Pinpoint the cell where the given text exists, returning its [x, y] midpoint coordinate. 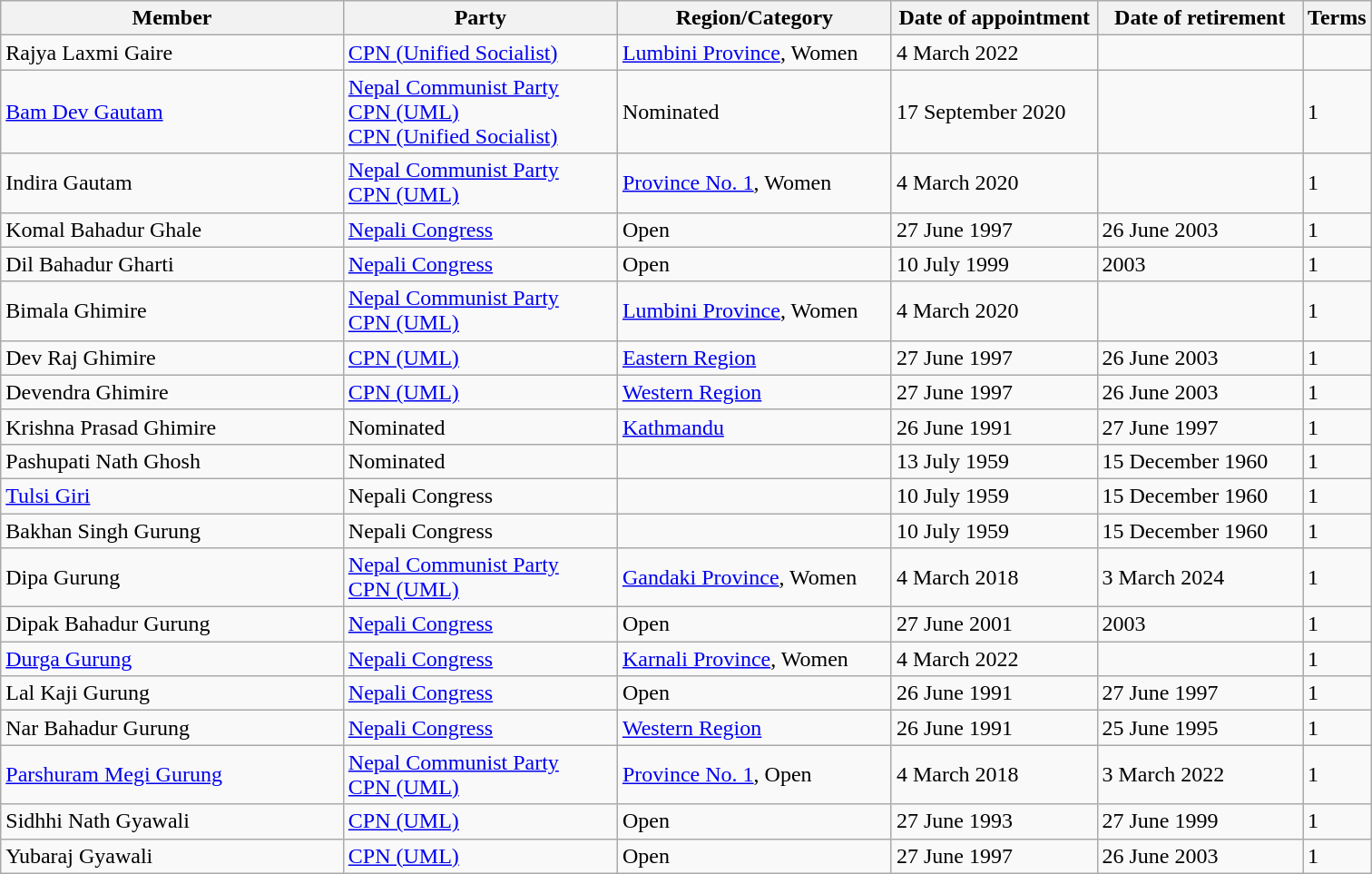
Nar Bahadur Gurung [172, 728]
Pashupati Nath Ghosh [172, 461]
Dil Bahadur Gharti [172, 264]
Bimala Ghimire [172, 310]
Member [172, 18]
Karnali Province, Women [754, 659]
Parshuram Megi Gurung [172, 775]
Date of retirement [1200, 18]
Kathmandu [754, 427]
Region/Category [754, 18]
Eastern Region [754, 358]
3 March 2024 [1200, 577]
Rajya Laxmi Gaire [172, 53]
27 June 2001 [995, 624]
Gandaki Province, Women [754, 577]
Sidhhi Nath Gyawali [172, 821]
Terms [1338, 18]
Dev Raj Ghimire [172, 358]
Dipa Gurung [172, 577]
17 September 2020 [995, 112]
Durga Gurung [172, 659]
27 June 1993 [995, 821]
Lal Kaji Gurung [172, 693]
Devendra Ghimire [172, 392]
Province No. 1, Women [754, 183]
CPN (Unified Socialist) [480, 53]
Date of appointment [995, 18]
Tulsi Giri [172, 496]
3 March 2022 [1200, 775]
Party [480, 18]
27 June 1999 [1200, 821]
Komal Bahadur Ghale [172, 230]
Bam Dev Gautam [172, 112]
Dipak Bahadur Gurung [172, 624]
25 June 1995 [1200, 728]
Nepal Communist PartyCPN (UML)CPN (Unified Socialist) [480, 112]
10 July 1999 [995, 264]
Krishna Prasad Ghimire [172, 427]
Bakhan Singh Gurung [172, 531]
13 July 1959 [995, 461]
Province No. 1, Open [754, 775]
Indira Gautam [172, 183]
Yubaraj Gyawali [172, 856]
